Capture the cell that displays the provided text and extract its (X, Y) central coordinate. 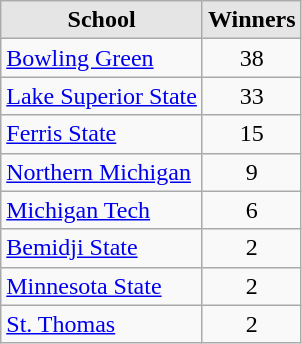
Ferris State (102, 134)
Bemidji State (102, 248)
Northern Michigan (102, 172)
Bowling Green (102, 58)
Winners (252, 20)
38 (252, 58)
Lake Superior State (102, 96)
6 (252, 210)
15 (252, 134)
School (102, 20)
Michigan Tech (102, 210)
Minnesota State (102, 286)
St. Thomas (102, 324)
33 (252, 96)
9 (252, 172)
